Return the (x, y) coordinate for the center point of the cell that contains the specified text.  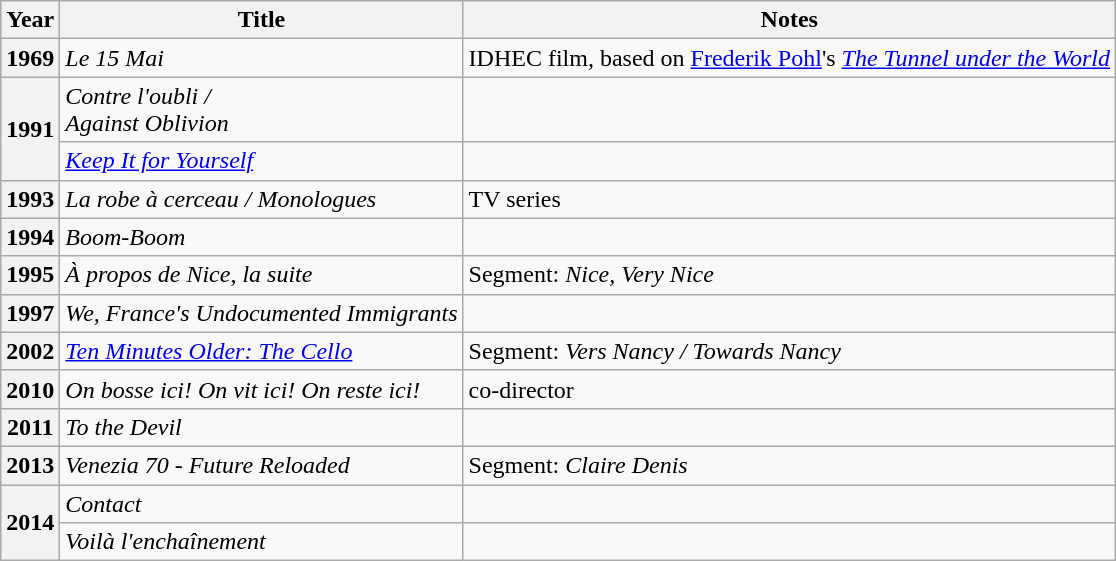
On bosse ici! On vit ici! On reste ici! (262, 389)
TV series (789, 199)
Le 15 Mai (262, 58)
Segment: Claire Denis (789, 465)
1994 (30, 237)
1991 (30, 128)
Segment: Vers Nancy / Towards Nancy (789, 351)
2013 (30, 465)
2010 (30, 389)
Year (30, 20)
2011 (30, 427)
Venezia 70 - Future Reloaded (262, 465)
1969 (30, 58)
Contre l'oubli /Against Oblivion (262, 110)
Title (262, 20)
Contact (262, 503)
We, France's Undocumented Immigrants (262, 313)
Keep It for Yourself (262, 161)
Voilà l'enchaînement (262, 542)
2002 (30, 351)
1993 (30, 199)
co-director (789, 389)
To the Devil (262, 427)
Notes (789, 20)
Segment: Nice, Very Nice (789, 275)
La robe à cerceau / Monologues (262, 199)
Ten Minutes Older: The Cello (262, 351)
1995 (30, 275)
À propos de Nice, la suite (262, 275)
Boom-Boom (262, 237)
IDHEC film, based on Frederik Pohl's The Tunnel under the World (789, 58)
2014 (30, 522)
1997 (30, 313)
